Determine the (X, Y) coordinate at the center of the cell enclosing the given text.  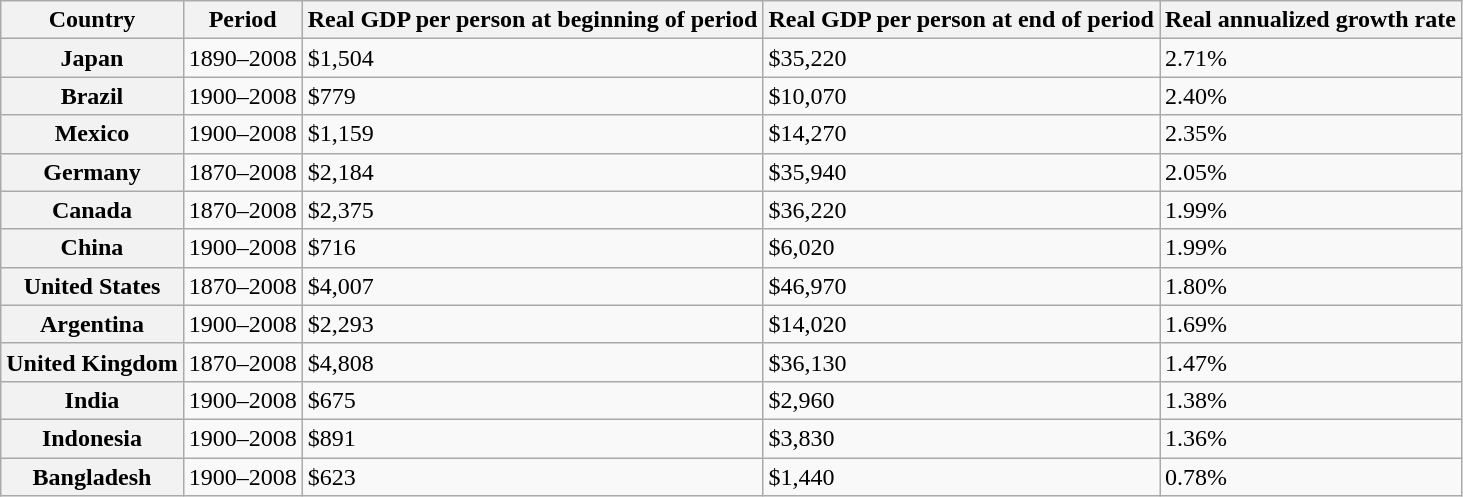
$2,375 (532, 210)
$2,184 (532, 172)
$1,504 (532, 58)
$35,940 (962, 172)
China (92, 248)
Real annualized growth rate (1311, 20)
Argentina (92, 324)
$36,220 (962, 210)
Germany (92, 172)
Mexico (92, 134)
United States (92, 286)
Japan (92, 58)
1890–2008 (242, 58)
Canada (92, 210)
$1,159 (532, 134)
$623 (532, 477)
Period (242, 20)
$6,020 (962, 248)
$675 (532, 400)
Bangladesh (92, 477)
$716 (532, 248)
$2,293 (532, 324)
Real GDP per person at end of period (962, 20)
2.35% (1311, 134)
India (92, 400)
2.71% (1311, 58)
$35,220 (962, 58)
Real GDP per person at beginning of period (532, 20)
$46,970 (962, 286)
0.78% (1311, 477)
$10,070 (962, 96)
$2,960 (962, 400)
2.40% (1311, 96)
1.69% (1311, 324)
$14,020 (962, 324)
$4,808 (532, 362)
Brazil (92, 96)
Country (92, 20)
1.36% (1311, 438)
1.80% (1311, 286)
$891 (532, 438)
$36,130 (962, 362)
$1,440 (962, 477)
$14,270 (962, 134)
2.05% (1311, 172)
$779 (532, 96)
Indonesia (92, 438)
$3,830 (962, 438)
$4,007 (532, 286)
United Kingdom (92, 362)
1.38% (1311, 400)
1.47% (1311, 362)
